Search for the cell housing the specified text and yield its (X, Y) center coordinate. 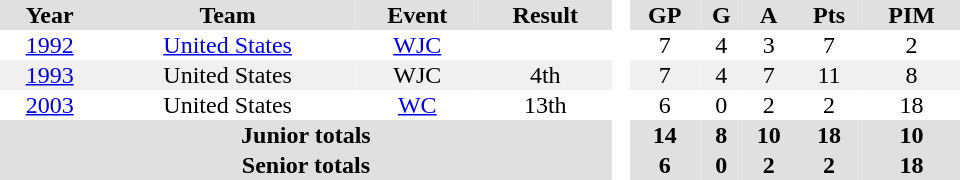
14 (664, 135)
Junior totals (306, 135)
Pts (829, 15)
11 (829, 75)
GP (664, 15)
2003 (50, 105)
13th (546, 105)
Senior totals (306, 165)
3 (768, 45)
Team (228, 15)
PIM (912, 15)
1992 (50, 45)
4th (546, 75)
G (721, 15)
WC (418, 105)
A (768, 15)
Result (546, 15)
1993 (50, 75)
Year (50, 15)
Event (418, 15)
